Return the [x, y] coordinate for the center point of the cell that contains the specified text.  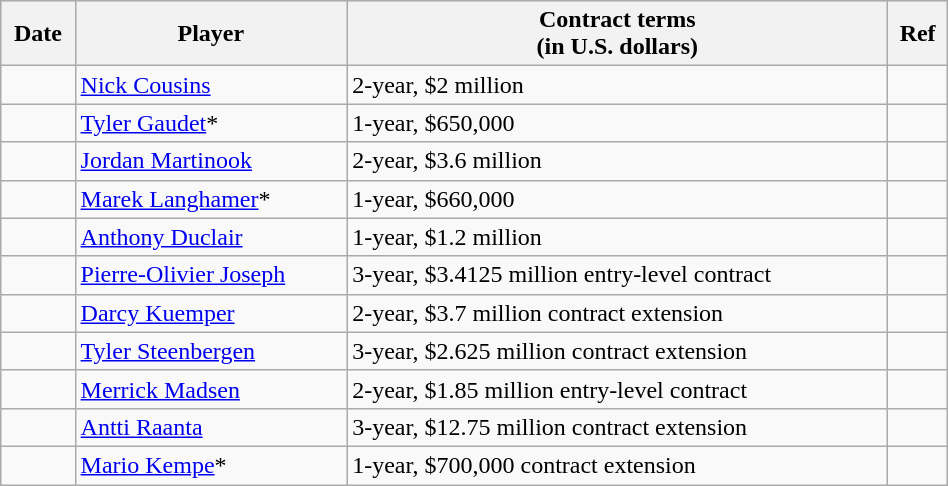
Antti Raanta [211, 427]
1-year, $700,000 contract extension [618, 465]
Mario Kempe* [211, 465]
Jordan Martinook [211, 161]
Player [211, 34]
1-year, $1.2 million [618, 237]
1-year, $660,000 [618, 199]
Contract terms(in U.S. dollars) [618, 34]
Tyler Gaudet* [211, 123]
Date [38, 34]
2-year, $3.6 million [618, 161]
Ref [918, 34]
Marek Langhamer* [211, 199]
Anthony Duclair [211, 237]
2-year, $2 million [618, 85]
Tyler Steenbergen [211, 351]
1-year, $650,000 [618, 123]
3-year, $3.4125 million entry-level contract [618, 275]
3-year, $2.625 million contract extension [618, 351]
2-year, $1.85 million entry-level contract [618, 389]
Darcy Kuemper [211, 313]
2-year, $3.7 million contract extension [618, 313]
Nick Cousins [211, 85]
Pierre-Olivier Joseph [211, 275]
3-year, $12.75 million contract extension [618, 427]
Merrick Madsen [211, 389]
